Extract the (x, y) coordinate from the center of the cell holding the provided text.  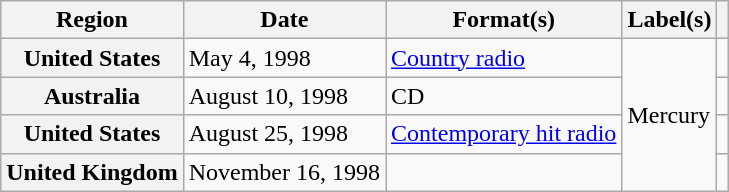
Country radio (504, 58)
Mercury (670, 115)
August 10, 1998 (284, 96)
Format(s) (504, 20)
Label(s) (670, 20)
May 4, 1998 (284, 58)
Date (284, 20)
Contemporary hit radio (504, 134)
November 16, 1998 (284, 172)
United Kingdom (92, 172)
CD (504, 96)
August 25, 1998 (284, 134)
Australia (92, 96)
Region (92, 20)
